Detect which cell encompasses the target text, then output its (X, Y) center coordinate. 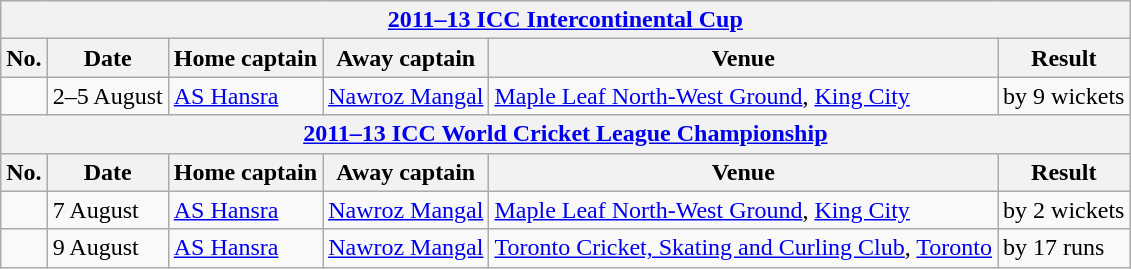
9 August (108, 248)
2011–13 ICC Intercontinental Cup (566, 20)
by 17 runs (1064, 248)
7 August (108, 210)
2–5 August (108, 96)
by 9 wickets (1064, 96)
2011–13 ICC World Cricket League Championship (566, 134)
Toronto Cricket, Skating and Curling Club, Toronto (744, 248)
by 2 wickets (1064, 210)
